From the cell containing the given text, extract its center point as (X, Y) coordinate. 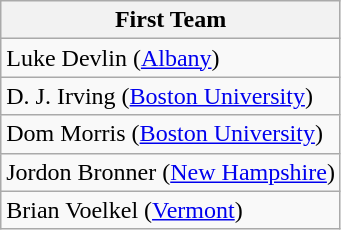
Brian Voelkel (Vermont) (171, 210)
First Team (171, 20)
D. J. Irving (Boston University) (171, 96)
Luke Devlin (Albany) (171, 58)
Dom Morris (Boston University) (171, 134)
Jordon Bronner (New Hampshire) (171, 172)
